Find where the given text appears and provide that cell's center as (X, Y) coordinate. 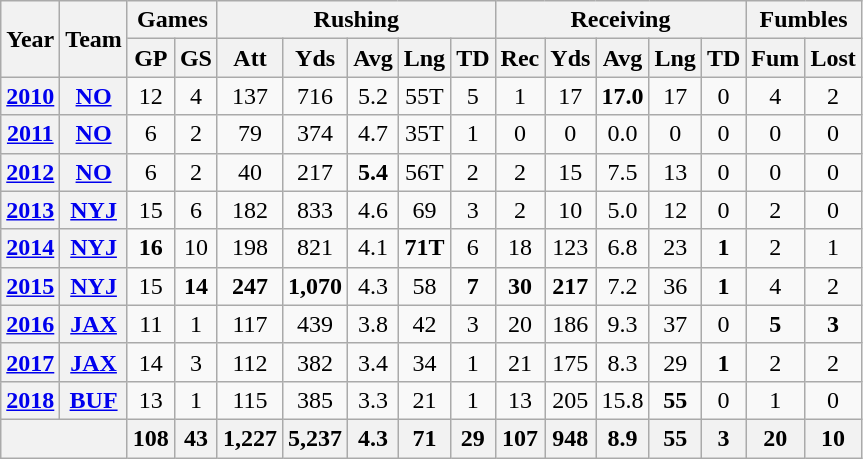
112 (250, 362)
69 (424, 210)
Receiving (620, 20)
382 (316, 362)
8.3 (622, 362)
186 (570, 324)
175 (570, 362)
17.0 (622, 96)
2017 (30, 362)
Fum (776, 58)
BUF (94, 400)
37 (675, 324)
385 (316, 400)
Rushing (356, 20)
107 (520, 438)
79 (250, 134)
Rec (520, 58)
2015 (30, 286)
9.3 (622, 324)
833 (316, 210)
4.7 (374, 134)
58 (424, 286)
1,070 (316, 286)
Games (172, 20)
2018 (30, 400)
108 (150, 438)
42 (424, 324)
5.2 (374, 96)
117 (250, 324)
GS (196, 58)
137 (250, 96)
198 (250, 248)
2016 (30, 324)
2010 (30, 96)
3.4 (374, 362)
5,237 (316, 438)
2014 (30, 248)
3.8 (374, 324)
3.3 (374, 400)
247 (250, 286)
Year (30, 39)
30 (520, 286)
123 (570, 248)
71 (424, 438)
7.5 (622, 172)
5.0 (622, 210)
205 (570, 400)
35T (424, 134)
0.0 (622, 134)
7 (473, 286)
16 (150, 248)
23 (675, 248)
948 (570, 438)
18 (520, 248)
374 (316, 134)
439 (316, 324)
4.6 (374, 210)
Att (250, 58)
5.4 (374, 172)
6.8 (622, 248)
GP (150, 58)
56T (424, 172)
40 (250, 172)
Lost (833, 58)
7.2 (622, 286)
4.1 (374, 248)
Fumbles (804, 20)
821 (316, 248)
15.8 (622, 400)
2013 (30, 210)
716 (316, 96)
11 (150, 324)
1,227 (250, 438)
55T (424, 96)
Team (94, 39)
34 (424, 362)
71T (424, 248)
115 (250, 400)
2012 (30, 172)
36 (675, 286)
8.9 (622, 438)
43 (196, 438)
182 (250, 210)
2011 (30, 134)
